Return [X, Y] of the center of cell containing provided text 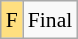
F [12, 20]
Final [50, 20]
